Detect which cell encompasses the target text, then output its (X, Y) center coordinate. 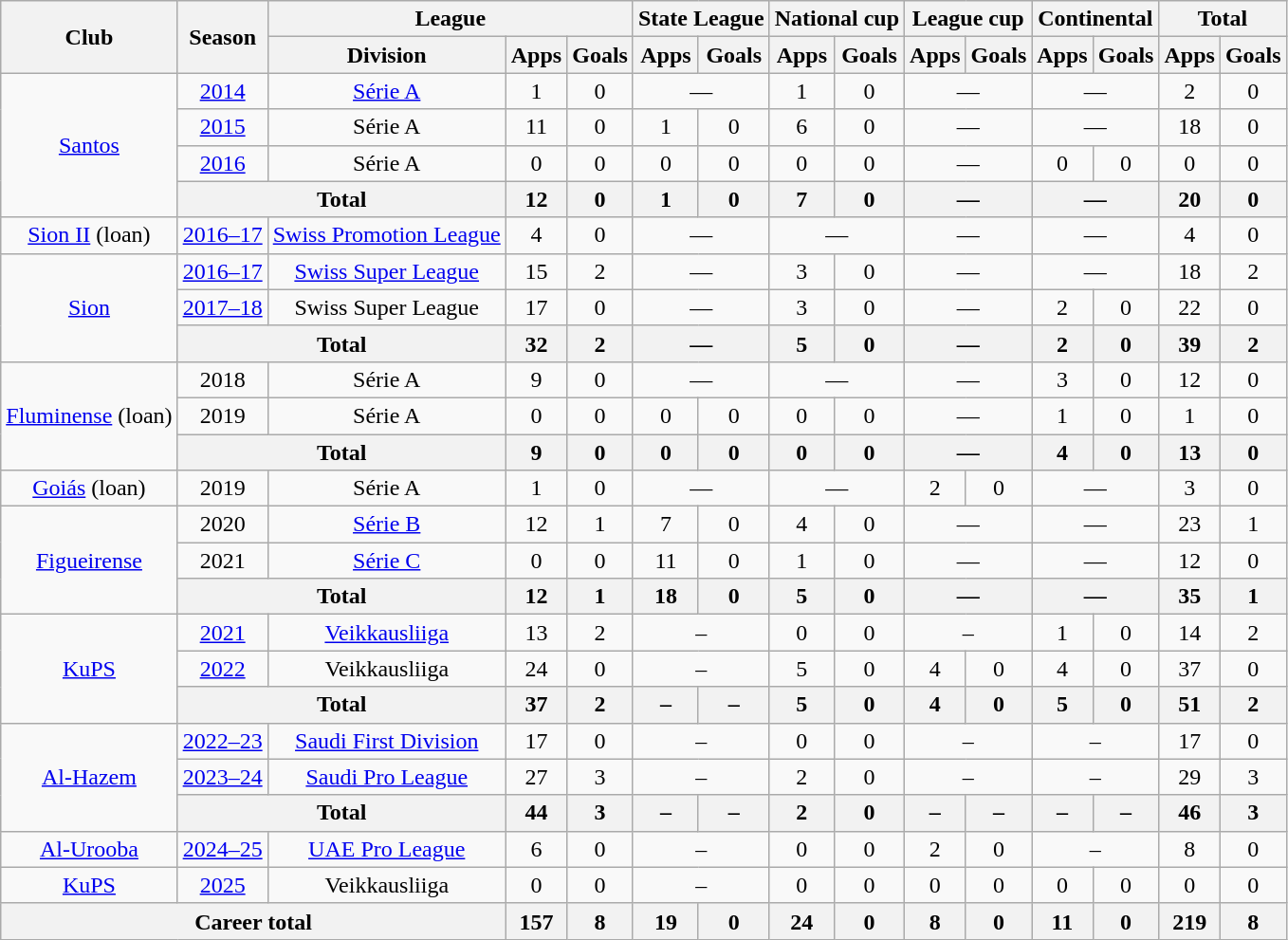
2025 (222, 885)
32 (536, 343)
Santos (89, 145)
Sion (89, 307)
2023–24 (222, 777)
Série C (387, 561)
League (450, 19)
14 (1189, 633)
219 (1189, 921)
27 (536, 777)
Sion II (loan) (89, 235)
29 (1189, 777)
Continental (1095, 19)
Goiás (loan) (89, 488)
2017–18 (222, 307)
Club (89, 37)
Division (387, 55)
Saudi First Division (387, 741)
22 (1189, 307)
2022–23 (222, 741)
National cup (837, 19)
157 (536, 921)
51 (1189, 705)
2024–25 (222, 849)
Série B (387, 525)
2018 (222, 379)
Al-Hazem (89, 777)
2020 (222, 525)
Fluminense (loan) (89, 415)
2022 (222, 669)
23 (1189, 525)
39 (1189, 343)
UAE Pro League (387, 849)
2015 (222, 127)
15 (536, 271)
Season (222, 37)
2016 (222, 163)
35 (1189, 597)
State League (701, 19)
44 (536, 813)
20 (1189, 199)
2014 (222, 91)
Saudi Pro League (387, 777)
46 (1189, 813)
19 (666, 921)
Career total (253, 921)
League cup (968, 19)
Figueirense (89, 561)
Al-Urooba (89, 849)
Swiss Promotion League (387, 235)
